Return [x, y] of the center of cell containing provided text 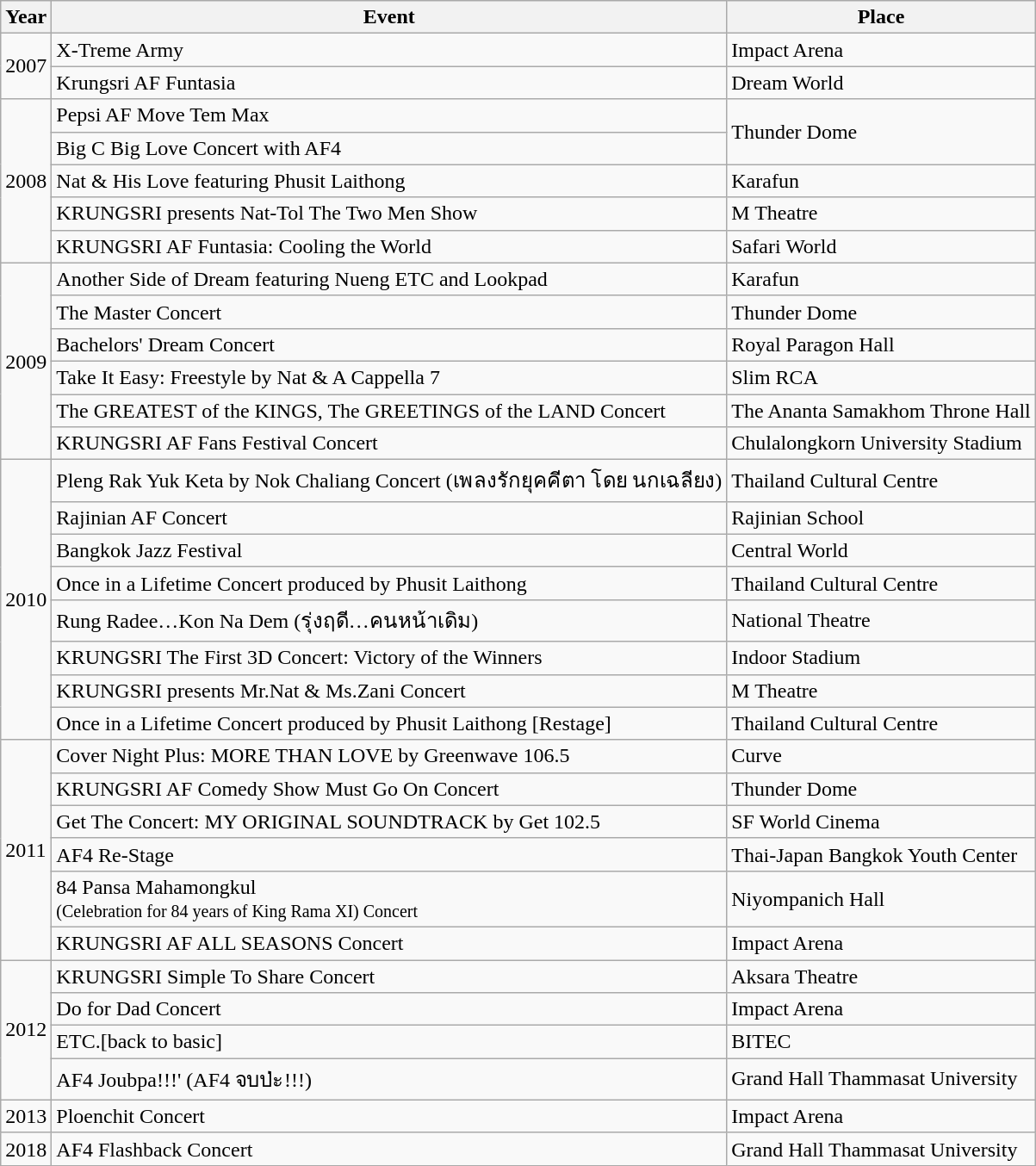
Aksara Theatre [882, 976]
The Ananta Samakhom Throne Hall [882, 411]
The GREATEST of the KINGS, The GREETINGS of the LAND Concert [389, 411]
AF4 Joubpa!!!' (AF4 จบป่ะ!!!) [389, 1080]
Thai-Japan Bangkok Youth Center [882, 854]
Event [389, 17]
AF4 Re-Stage [389, 854]
Nat & His Love featuring Phusit Laithong [389, 181]
Big C Big Love Concert with AF4 [389, 148]
KRUNGSRI AF Funtasia: Cooling the World [389, 246]
2013 [26, 1116]
Take It Easy: Freestyle by Nat & A Cappella 7 [389, 377]
AF4 Flashback Concert [389, 1149]
KRUNGSRI presents Mr.Nat & Ms.Zani Concert [389, 691]
National Theatre [882, 620]
SF World Cinema [882, 822]
Year [26, 17]
Royal Paragon Hall [882, 344]
The Master Concert [389, 312]
BITEC [882, 1042]
2012 [26, 1030]
KRUNGSRI AF Comedy Show Must Go On Concert [389, 789]
X-Treme Army [389, 50]
Place [882, 17]
Once in a Lifetime Concert produced by Phusit Laithong [Restage] [389, 723]
2010 [26, 600]
Slim RCA [882, 377]
Once in a Lifetime Concert produced by Phusit Laithong [389, 583]
Another Side of Dream featuring Nueng ETC and Lookpad [389, 279]
Central World [882, 550]
Do for Dad Concert [389, 1009]
2011 [26, 849]
2009 [26, 361]
ETC.[back to basic] [389, 1042]
Pepsi AF Move Tem Max [389, 115]
Bangkok Jazz Festival [389, 550]
Pleng Rak Yuk Keta by Nok Chaliang Concert (เพลงรักยุคคีตา โดย นกเฉลียง) [389, 481]
2018 [26, 1149]
Get The Concert: MY ORIGINAL SOUNDTRACK by Get 102.5 [389, 822]
KRUNGSRI AF Fans Festival Concert [389, 443]
Bachelors' Dream Concert [389, 344]
Rajinian School [882, 518]
KRUNGSRI Simple To Share Concert [389, 976]
Chulalongkorn University Stadium [882, 443]
Rajinian AF Concert [389, 518]
Ploenchit Concert [389, 1116]
Dream World [882, 83]
Cover Night Plus: MORE THAN LOVE by Greenwave 106.5 [389, 756]
Safari World [882, 246]
84 Pansa Mahamongkul(Celebration for 84 years of King Rama XI) Concert [389, 899]
KRUNGSRI AF ALL SEASONS Concert [389, 943]
Curve [882, 756]
2008 [26, 181]
KRUNGSRI The First 3D Concert: Victory of the Winners [389, 658]
Indoor Stadium [882, 658]
Niyompanich Hall [882, 899]
2007 [26, 66]
KRUNGSRI presents Nat-Tol The Two Men Show [389, 214]
Krungsri AF Funtasia [389, 83]
Rung Radee…Kon Na Dem (รุ่งฤดี…คนหน้าเดิม) [389, 620]
